Locate the cell with the specified text and output its (X, Y) center coordinate. 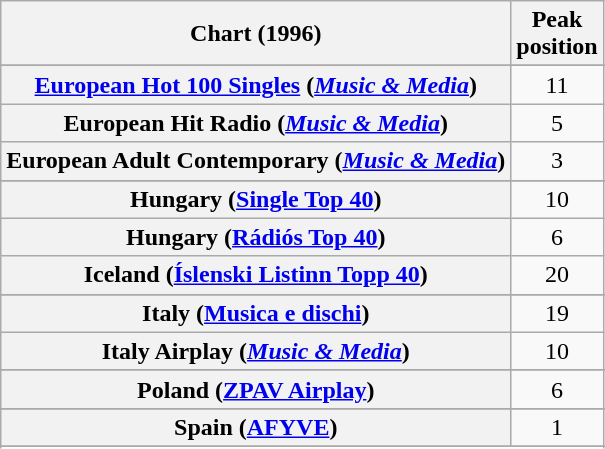
Italy (Musica e dischi) (256, 313)
Italy Airplay (Music & Media) (256, 351)
Poland (ZPAV Airplay) (256, 389)
3 (557, 161)
19 (557, 313)
11 (557, 85)
5 (557, 123)
Hungary (Rádiós Top 40) (256, 237)
Iceland (Íslenski Listinn Topp 40) (256, 275)
European Hot 100 Singles (Music & Media) (256, 85)
Spain (AFYVE) (256, 427)
European Hit Radio (Music & Media) (256, 123)
European Adult Contemporary (Music & Media) (256, 161)
20 (557, 275)
Chart (1996) (256, 34)
Hungary (Single Top 40) (256, 199)
Peakposition (557, 34)
1 (557, 427)
